Search for the cell housing the specified text and yield its [X, Y] center coordinate. 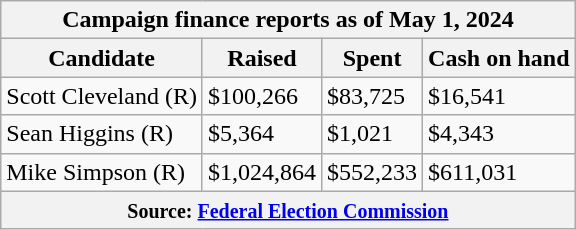
Mike Simpson (R) [102, 172]
$552,233 [372, 172]
Scott Cleveland (R) [102, 96]
Candidate [102, 58]
$83,725 [372, 96]
$4,343 [499, 134]
Raised [262, 58]
$1,021 [372, 134]
Source: Federal Election Commission [288, 210]
$16,541 [499, 96]
Campaign finance reports as of May 1, 2024 [288, 20]
Spent [372, 58]
Cash on hand [499, 58]
$611,031 [499, 172]
Sean Higgins (R) [102, 134]
$100,266 [262, 96]
$5,364 [262, 134]
$1,024,864 [262, 172]
